Capture the cell that displays the provided text and extract its [X, Y] central coordinate. 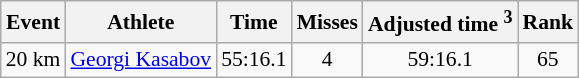
Event [34, 22]
55:16.1 [254, 60]
65 [548, 60]
Athlete [140, 22]
59:16.1 [440, 60]
Georgi Kasabov [140, 60]
Rank [548, 22]
Adjusted time 3 [440, 22]
20 km [34, 60]
Misses [328, 22]
4 [328, 60]
Time [254, 22]
